Return the [X, Y] coordinate for the center point of the cell that contains the specified text.  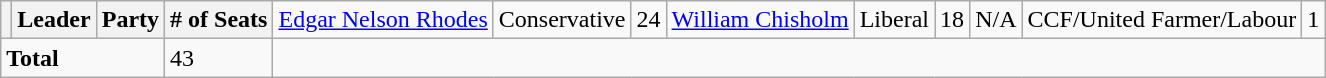
CCF/United Farmer/Labour [1162, 20]
Conservative [562, 20]
# of Seats [219, 20]
N/A [996, 20]
1 [1314, 20]
43 [219, 58]
Party [130, 20]
Liberal [894, 20]
24 [648, 20]
William Chisholm [760, 20]
18 [952, 20]
Edgar Nelson Rhodes [383, 20]
Leader [54, 20]
Total [83, 58]
